Search for the cell housing the specified text and yield its [X, Y] center coordinate. 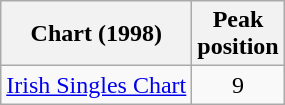
Chart (1998) [96, 34]
9 [238, 85]
Peakposition [238, 34]
Irish Singles Chart [96, 85]
